From the cell containing the given text, extract its center point as [x, y] coordinate. 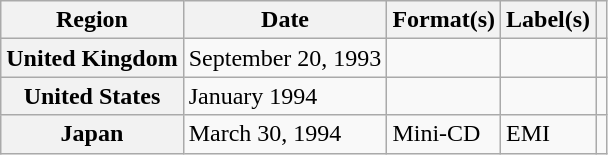
United Kingdom [92, 58]
Date [285, 20]
September 20, 1993 [285, 58]
March 30, 1994 [285, 134]
Mini-CD [444, 134]
January 1994 [285, 96]
United States [92, 96]
Label(s) [548, 20]
Japan [92, 134]
Region [92, 20]
Format(s) [444, 20]
EMI [548, 134]
